Return the [x, y] coordinate for the center point of the cell that contains the specified text.  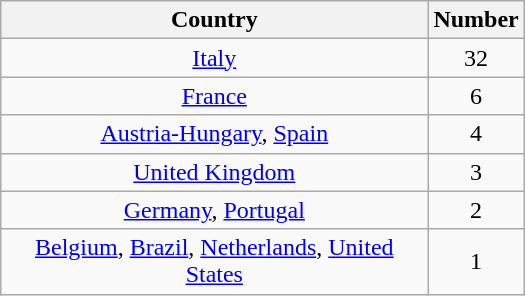
Italy [214, 58]
3 [476, 172]
1 [476, 262]
Country [214, 20]
Austria-Hungary, Spain [214, 134]
Germany, Portugal [214, 210]
2 [476, 210]
Belgium, Brazil, Netherlands, United States [214, 262]
United Kingdom [214, 172]
Number [476, 20]
4 [476, 134]
6 [476, 96]
France [214, 96]
32 [476, 58]
